Determine the (x, y) coordinate at the center of the cell enclosing the given text.  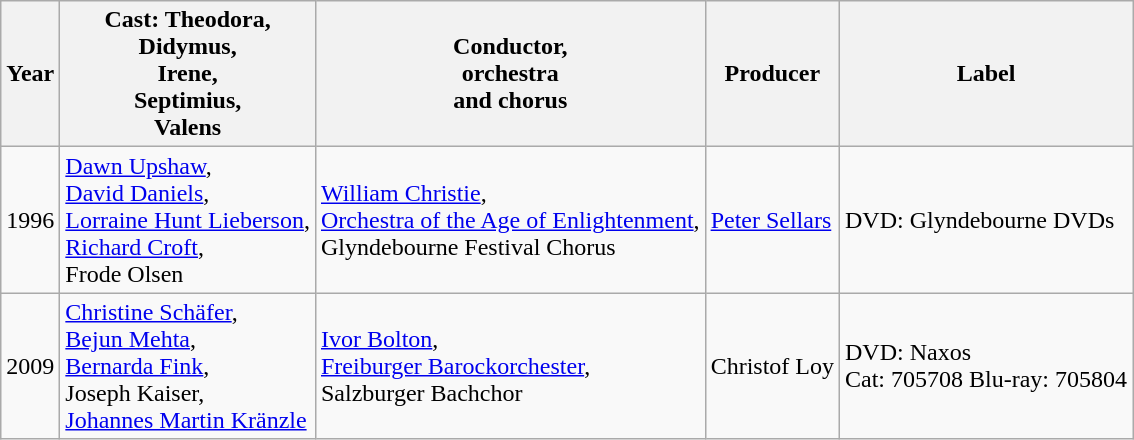
Ivor Bolton,Freiburger Barockorchester,Salzburger Bachchor (510, 366)
Christof Loy (772, 366)
1996 (30, 220)
2009 (30, 366)
DVD: Glyndebourne DVDs (986, 220)
Label (986, 74)
Dawn Upshaw,David Daniels,Lorraine Hunt Lieberson,Richard Croft,Frode Olsen (188, 220)
Cast: Theodora,Didymus,Irene,Septimius,Valens (188, 74)
Producer (772, 74)
Peter Sellars (772, 220)
Christine Schäfer,Bejun Mehta,Bernarda Fink,Joseph Kaiser,Johannes Martin Kränzle (188, 366)
Conductor,orchestraand chorus (510, 74)
Year (30, 74)
William Christie,Orchestra of the Age of Enlightenment,Glyndebourne Festival Chorus (510, 220)
DVD: Naxos Cat: 705708 Blu-ray: 705804 (986, 366)
